Scan for the cell matching the given text and deliver its (X, Y) coordinate at center. 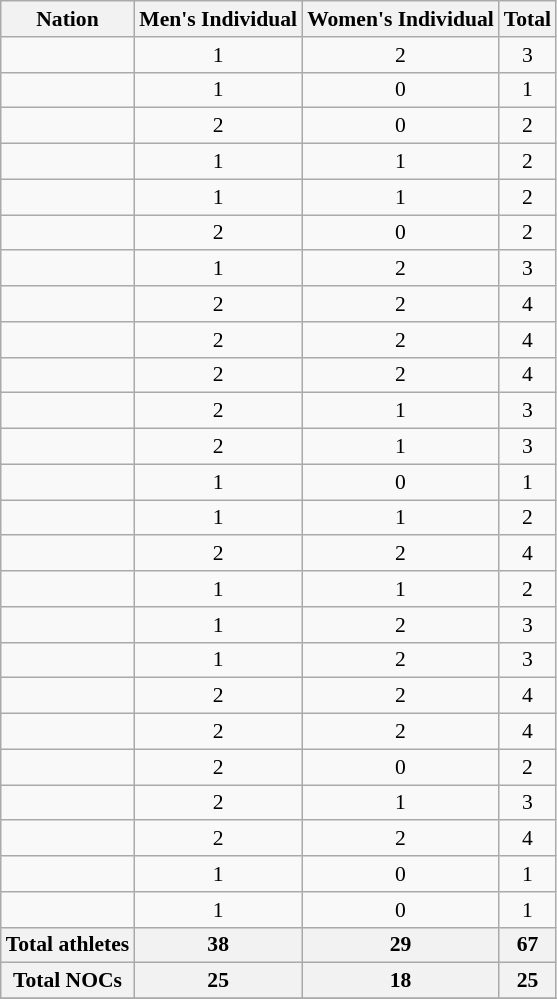
18 (400, 981)
Total (528, 19)
Women's Individual (400, 19)
29 (400, 945)
Nation (68, 19)
Men's Individual (218, 19)
38 (218, 945)
Total athletes (68, 945)
67 (528, 945)
Total NOCs (68, 981)
